Provide the (X, Y) coordinate of the cell's center where the given text is located.  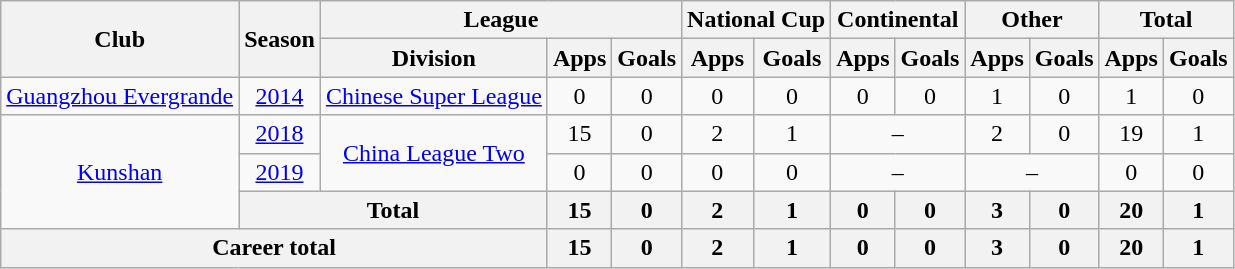
League (500, 20)
China League Two (434, 153)
Career total (274, 248)
Season (280, 39)
National Cup (756, 20)
Chinese Super League (434, 96)
19 (1131, 134)
2018 (280, 134)
2019 (280, 172)
Other (1032, 20)
Guangzhou Evergrande (120, 96)
Club (120, 39)
Division (434, 58)
2014 (280, 96)
Continental (898, 20)
Kunshan (120, 172)
